Pinpoint the cell where the given text exists, returning its [x, y] midpoint coordinate. 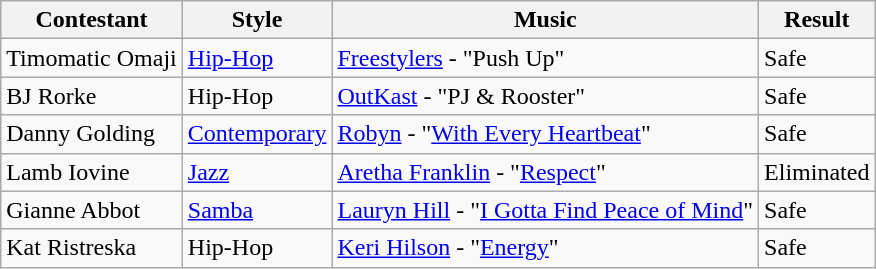
Lamb Iovine [92, 172]
Style [257, 20]
Jazz [257, 172]
Samba [257, 210]
Robyn - "With Every Heartbeat" [546, 134]
Contemporary [257, 134]
Eliminated [817, 172]
Kat Ristreska [92, 248]
Contestant [92, 20]
Music [546, 20]
Freestylers - "Push Up" [546, 58]
Lauryn Hill - "I Gotta Find Peace of Mind" [546, 210]
Timomatic Omaji [92, 58]
Keri Hilson - "Energy" [546, 248]
Danny Golding [92, 134]
BJ Rorke [92, 96]
Gianne Abbot [92, 210]
OutKast - "PJ & Rooster" [546, 96]
Result [817, 20]
Aretha Franklin - "Respect" [546, 172]
